From the cell containing the given text, extract its center point as [x, y] coordinate. 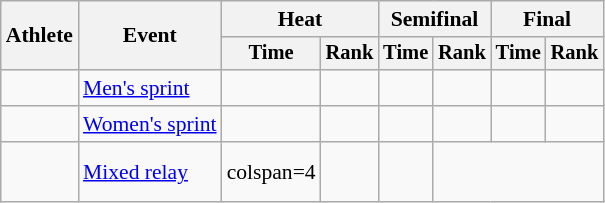
Women's sprint [150, 124]
Mixed relay [150, 172]
Men's sprint [150, 88]
Final [547, 19]
Semifinal [434, 19]
Heat [300, 19]
colspan=4 [272, 172]
Athlete [40, 36]
Event [150, 36]
